Return the [X, Y] coordinate for the center point of the cell that contains the specified text.  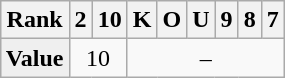
Value [34, 58]
7 [272, 20]
K [142, 20]
2 [80, 20]
O [172, 20]
9 [226, 20]
Rank [34, 20]
8 [250, 20]
– [206, 58]
U [201, 20]
